From the cell containing the given text, extract its center point as [X, Y] coordinate. 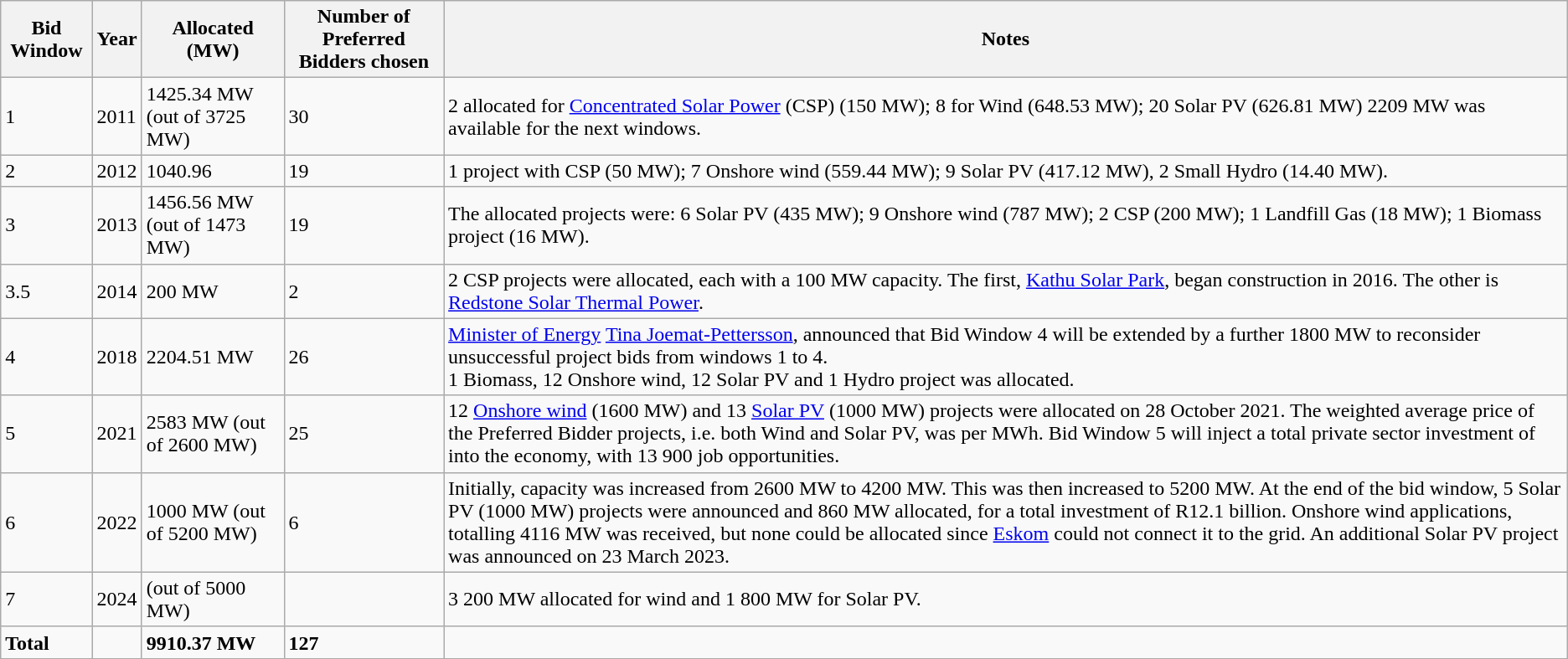
2 allocated for Concentrated Solar Power (CSP) (150 MW); 8 for Wind (648.53 MW); 20 Solar PV (626.81 MW) 2209 MW was available for the next windows. [1006, 116]
Bid Window [47, 39]
Number of Preferred Bidders chosen [364, 39]
1 [47, 116]
2204.51 MW [213, 357]
2013 [117, 225]
4 [47, 357]
3.5 [47, 291]
Allocated (MW) [213, 39]
2022 [117, 523]
2011 [117, 116]
7 [47, 600]
2018 [117, 357]
9910.37 MW [213, 642]
Year [117, 39]
Notes [1006, 39]
2014 [117, 291]
5 [47, 434]
Total [47, 642]
2583 MW (out of 2600 MW) [213, 434]
(out of 5000 MW) [213, 600]
3 [47, 225]
2021 [117, 434]
127 [364, 642]
200 MW [213, 291]
1425.34 MW (out of 3725 MW) [213, 116]
1 project with CSP (50 MW); 7 Onshore wind (559.44 MW); 9 Solar PV (417.12 MW), 2 Small Hydro (14.40 MW). [1006, 171]
30 [364, 116]
The allocated projects were: 6 Solar PV (435 MW); 9 Onshore wind (787 MW); 2 CSP (200 MW); 1 Landfill Gas (18 MW); 1 Biomass project (16 MW). [1006, 225]
2024 [117, 600]
26 [364, 357]
2012 [117, 171]
1000 MW (out of 5200 MW) [213, 523]
1040.96 [213, 171]
1456.56 MW (out of 1473 MW) [213, 225]
25 [364, 434]
3 200 MW allocated for wind and 1 800 MW for Solar PV. [1006, 600]
